Find where the given text appears and provide that cell's center as (x, y) coordinate. 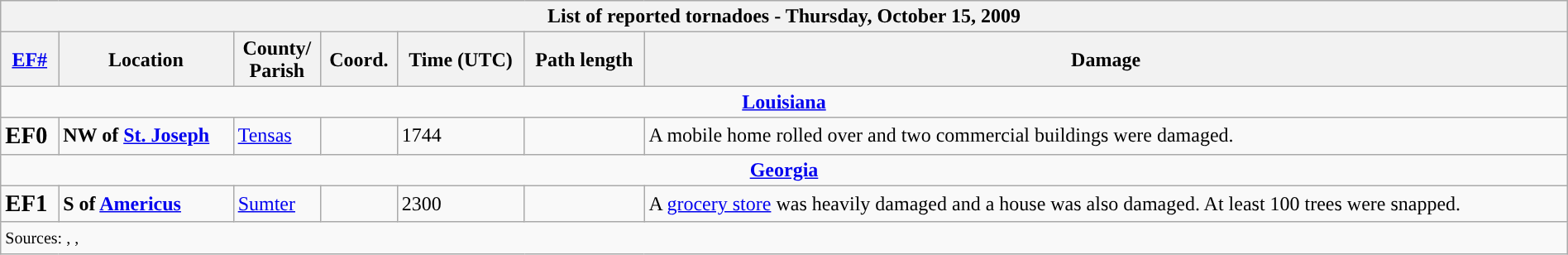
EF0 (30, 136)
Location (146, 60)
Sumter (276, 204)
Tensas (276, 136)
A grocery store was heavily damaged and a house was also damaged. At least 100 trees were snapped. (1106, 204)
Damage (1106, 60)
2300 (461, 204)
EF1 (30, 204)
Time (UTC) (461, 60)
1744 (461, 136)
County/Parish (276, 60)
Path length (584, 60)
Sources: , , (784, 238)
EF# (30, 60)
Georgia (784, 170)
A mobile home rolled over and two commercial buildings were damaged. (1106, 136)
Coord. (359, 60)
List of reported tornadoes - Thursday, October 15, 2009 (784, 17)
Louisiana (784, 102)
S of Americus (146, 204)
NW of St. Joseph (146, 136)
